Capture the cell that displays the provided text and extract its [x, y] central coordinate. 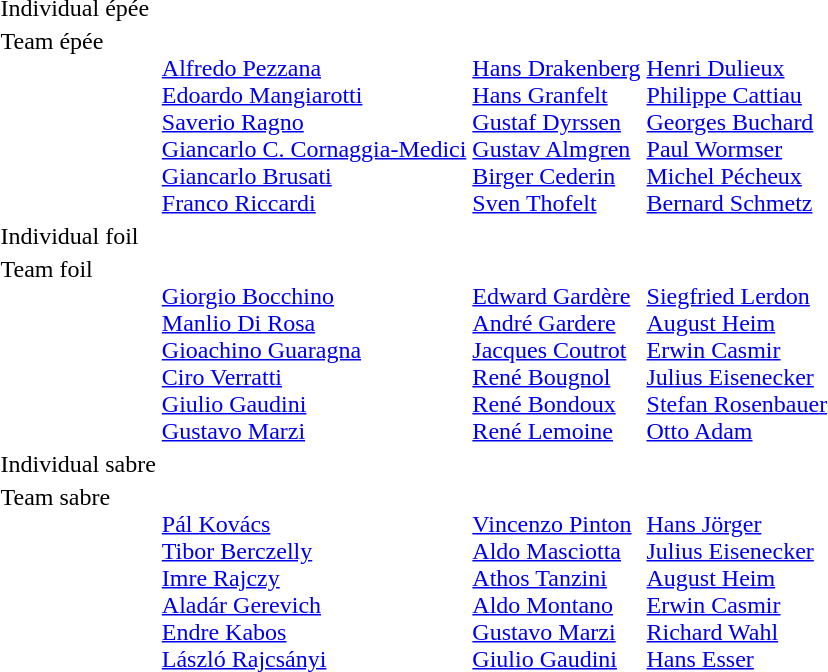
Edward GardèreAndré GardereJacques CoutrotRené BougnolRené BondouxRené Lemoine [556, 350]
Giorgio BocchinoManlio Di RosaGioachino GuaragnaCiro VerrattiGiulio GaudiniGustavo Marzi [314, 350]
Alfredo PezzanaEdoardo MangiarottiSaverio RagnoGiancarlo C. Cornaggia-MediciGiancarlo BrusatiFranco Riccardi [314, 122]
Hans DrakenbergHans GranfeltGustaf DyrssenGustav AlmgrenBirger CederinSven Thofelt [556, 122]
